Output the [X, Y] coordinate of the center of the cell containing the given text.  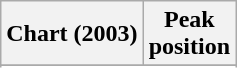
Peakposition [189, 34]
Chart (2003) [72, 34]
